Capture the cell that displays the provided text and extract its (X, Y) central coordinate. 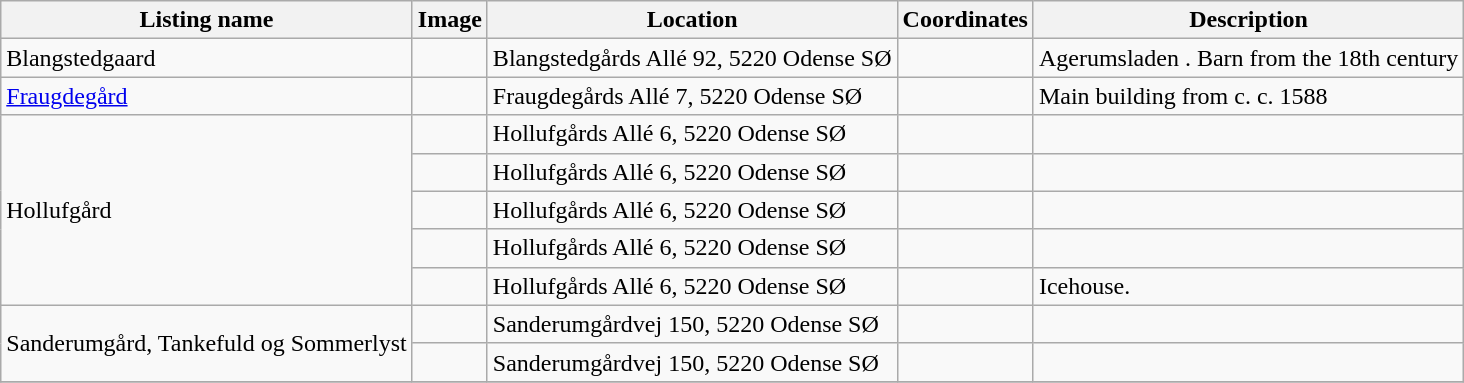
Listing name (207, 20)
Hollufgård (207, 210)
Fraugdegårds Allé 7, 5220 Odense SØ (692, 96)
Fraugdegård (207, 96)
Main building from c. c. 1588 (1248, 96)
Icehouse. (1248, 286)
Image (450, 20)
Agerumsladen . Barn from the 18th century (1248, 58)
Coordinates (965, 20)
Blangstedgårds Allé 92, 5220 Odense SØ (692, 58)
Description (1248, 20)
Blangstedgaard (207, 58)
Location (692, 20)
Sanderumgård, Tankefuld og Sommerlyst (207, 343)
